Locate the cell with the specified text and output its (X, Y) center coordinate. 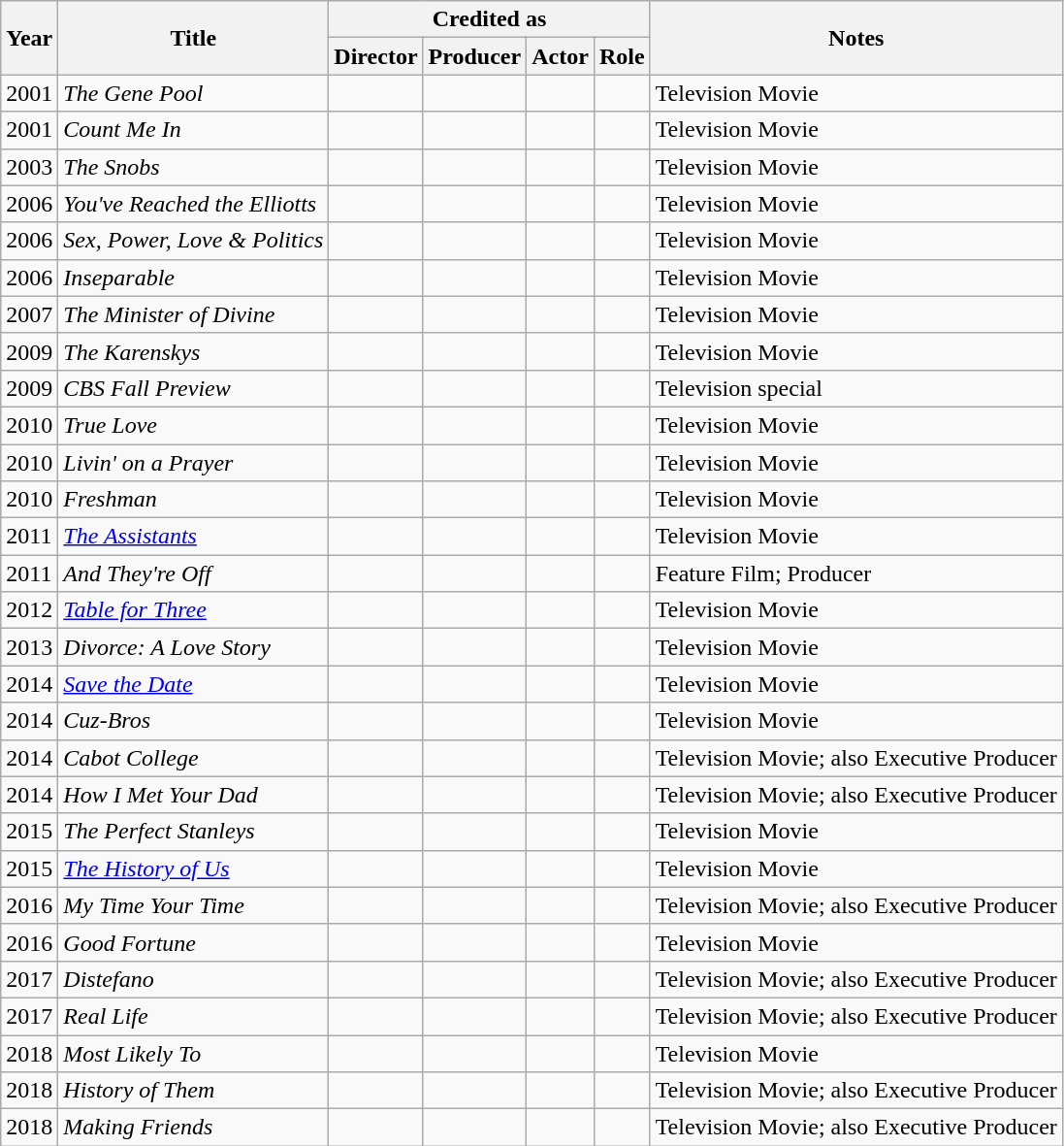
Producer (475, 56)
Good Fortune (194, 942)
Making Friends (194, 1128)
Title (194, 38)
My Time Your Time (194, 905)
Most Likely To (194, 1053)
The Gene Pool (194, 93)
True Love (194, 425)
Credited as (489, 19)
How I Met Your Dad (194, 795)
Television special (855, 388)
Actor (561, 56)
History of Them (194, 1091)
You've Reached the Elliotts (194, 204)
The History of Us (194, 868)
And They're Off (194, 573)
The Karenskys (194, 351)
Inseparable (194, 278)
The Perfect Stanleys (194, 832)
2003 (29, 167)
Livin' on a Prayer (194, 463)
Notes (855, 38)
Year (29, 38)
Distefano (194, 979)
Table for Three (194, 610)
Cuz-Bros (194, 721)
2007 (29, 314)
CBS Fall Preview (194, 388)
Cabot College (194, 758)
2013 (29, 647)
2012 (29, 610)
The Snobs (194, 167)
Sex, Power, Love & Politics (194, 241)
Director (376, 56)
Role (622, 56)
Freshman (194, 500)
The Assistants (194, 537)
The Minister of Divine (194, 314)
Count Me In (194, 130)
Real Life (194, 1016)
Save the Date (194, 684)
Feature Film; Producer (855, 573)
Divorce: A Love Story (194, 647)
